Return [x, y] of the center of cell containing provided text 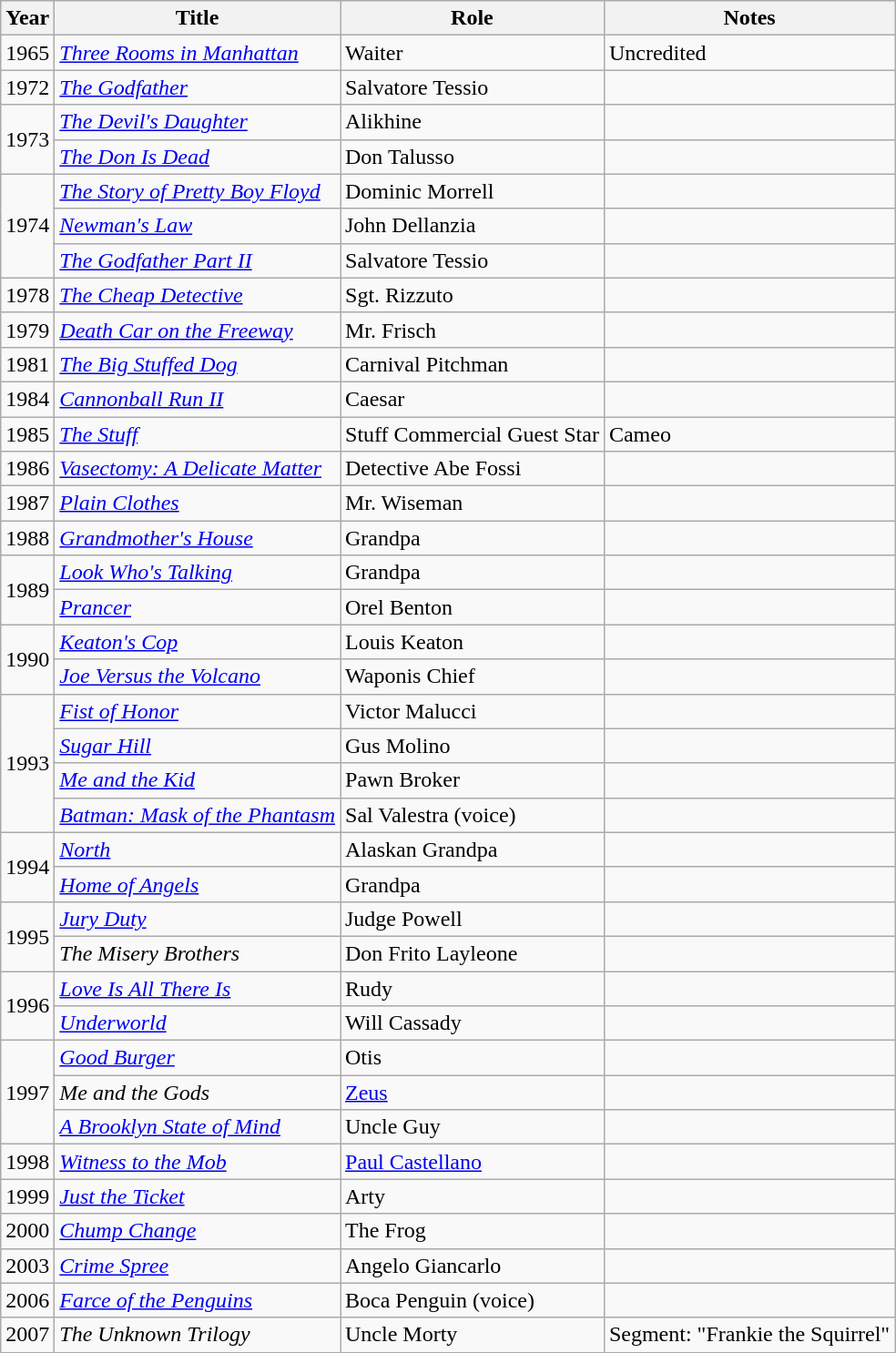
1993 [27, 763]
Segment: "Frankie the Squirrel" [748, 1335]
1974 [27, 226]
The Story of Pretty Boy Floyd [198, 191]
Cameo [748, 434]
Newman's Law [198, 226]
Plain Clothes [198, 504]
1985 [27, 434]
Gus Molino [473, 746]
The Stuff [198, 434]
1986 [27, 469]
Role [473, 18]
Title [198, 18]
Home of Angels [198, 884]
Keaton's Cop [198, 642]
Uncle Guy [473, 1127]
Angelo Giancarlo [473, 1266]
1994 [27, 867]
Boca Penguin (voice) [473, 1300]
Sugar Hill [198, 746]
Waponis Chief [473, 676]
Witness to the Mob [198, 1162]
1988 [27, 538]
Zeus [473, 1093]
Cannonball Run II [198, 399]
Death Car on the Freeway [198, 330]
The Unknown Trilogy [198, 1335]
The Big Stuffed Dog [198, 364]
Me and the Kid [198, 780]
Don Talusso [473, 157]
Waiter [473, 53]
Judge Powell [473, 919]
Love Is All There Is [198, 988]
Just the Ticket [198, 1196]
1987 [27, 504]
Chump Change [198, 1231]
1995 [27, 936]
Alaskan Grandpa [473, 849]
2007 [27, 1335]
Batman: Mask of the Phantasm [198, 815]
Will Cassady [473, 1023]
Detective Abe Fossi [473, 469]
Vasectomy: A Delicate Matter [198, 469]
1990 [27, 659]
Notes [748, 18]
Underworld [198, 1023]
1972 [27, 87]
Orel Benton [473, 607]
Dominic Morrell [473, 191]
2006 [27, 1300]
Joe Versus the Volcano [198, 676]
North [198, 849]
Rudy [473, 988]
Jury Duty [198, 919]
1984 [27, 399]
Sgt. Rizzuto [473, 295]
Year [27, 18]
Arty [473, 1196]
Louis Keaton [473, 642]
Me and the Gods [198, 1093]
Prancer [198, 607]
Grandmother's House [198, 538]
Good Burger [198, 1058]
Caesar [473, 399]
1997 [27, 1093]
1998 [27, 1162]
Uncle Morty [473, 1335]
A Brooklyn State of Mind [198, 1127]
Three Rooms in Manhattan [198, 53]
1996 [27, 1005]
Carnival Pitchman [473, 364]
Mr. Frisch [473, 330]
1978 [27, 295]
2000 [27, 1231]
The Don Is Dead [198, 157]
Stuff Commercial Guest Star [473, 434]
1989 [27, 590]
Uncredited [748, 53]
2003 [27, 1266]
Paul Castellano [473, 1162]
The Cheap Detective [198, 295]
1973 [27, 139]
The Frog [473, 1231]
Fist of Honor [198, 711]
Victor Malucci [473, 711]
Farce of the Penguins [198, 1300]
Sal Valestra (voice) [473, 815]
Alikhine [473, 122]
1965 [27, 53]
Look Who's Talking [198, 573]
The Godfather Part II [198, 260]
1999 [27, 1196]
Don Frito Layleone [473, 953]
Pawn Broker [473, 780]
1979 [27, 330]
Crime Spree [198, 1266]
The Godfather [198, 87]
1981 [27, 364]
Mr. Wiseman [473, 504]
The Misery Brothers [198, 953]
The Devil's Daughter [198, 122]
John Dellanzia [473, 226]
Otis [473, 1058]
